Return (X, Y) of the center of cell containing provided text 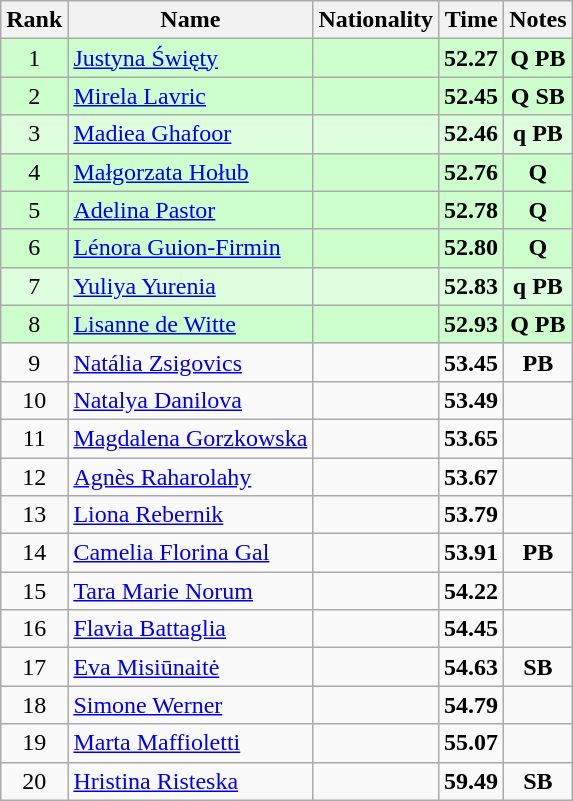
Natalya Danilova (190, 400)
Simone Werner (190, 705)
Time (472, 20)
Name (190, 20)
Małgorzata Hołub (190, 172)
Mirela Lavric (190, 96)
Q SB (538, 96)
52.78 (472, 210)
Camelia Florina Gal (190, 553)
5 (34, 210)
Flavia Battaglia (190, 629)
20 (34, 781)
Magdalena Gorzkowska (190, 438)
53.79 (472, 515)
Adelina Pastor (190, 210)
17 (34, 667)
Agnès Raharolahy (190, 477)
2 (34, 96)
52.83 (472, 286)
Rank (34, 20)
Natália Zsigovics (190, 362)
54.45 (472, 629)
53.91 (472, 553)
15 (34, 591)
7 (34, 286)
Lisanne de Witte (190, 324)
Liona Rebernik (190, 515)
Yuliya Yurenia (190, 286)
1 (34, 58)
18 (34, 705)
19 (34, 743)
Notes (538, 20)
53.65 (472, 438)
52.46 (472, 134)
11 (34, 438)
Nationality (376, 20)
52.93 (472, 324)
53.49 (472, 400)
14 (34, 553)
53.45 (472, 362)
13 (34, 515)
8 (34, 324)
52.45 (472, 96)
Justyna Święty (190, 58)
Marta Maffioletti (190, 743)
6 (34, 248)
54.22 (472, 591)
9 (34, 362)
52.80 (472, 248)
Lénora Guion-Firmin (190, 248)
Tara Marie Norum (190, 591)
55.07 (472, 743)
53.67 (472, 477)
12 (34, 477)
4 (34, 172)
Madiea Ghafoor (190, 134)
52.76 (472, 172)
59.49 (472, 781)
3 (34, 134)
Hristina Risteska (190, 781)
52.27 (472, 58)
54.63 (472, 667)
54.79 (472, 705)
10 (34, 400)
16 (34, 629)
Eva Misiūnaitė (190, 667)
